Locate the cell with the specified text and output its (x, y) center coordinate. 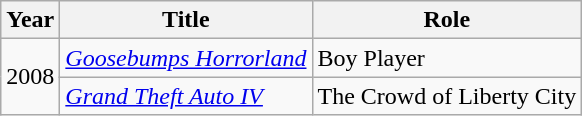
Year (30, 20)
2008 (30, 77)
Goosebumps Horrorland (186, 58)
The Crowd of Liberty City (447, 96)
Role (447, 20)
Grand Theft Auto IV (186, 96)
Title (186, 20)
Boy Player (447, 58)
